Find where the given text appears and provide that cell's center as [X, Y] coordinate. 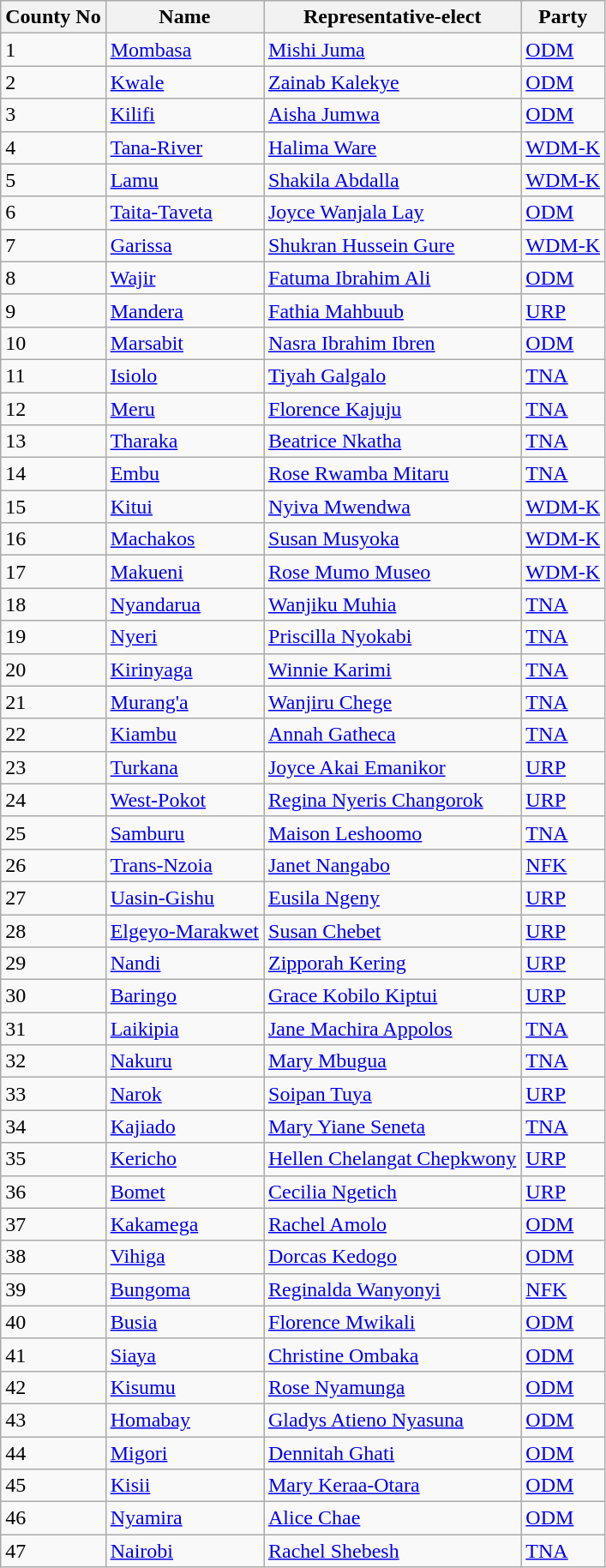
Shakila Abdalla [393, 180]
Mandera [184, 310]
Kirinyaga [184, 670]
Zipporah Kering [393, 964]
Mombasa [184, 50]
Halima Ware [393, 147]
Makueni [184, 572]
26 [53, 865]
Kericho [184, 1159]
13 [53, 442]
Migori [184, 1453]
Aisha Jumwa [393, 115]
Mishi Juma [393, 50]
3 [53, 115]
Mary Keraa-Otara [393, 1486]
10 [53, 343]
Rose Nyamunga [393, 1387]
Taita-Taveta [184, 213]
Shukran Hussein Gure [393, 245]
Siaya [184, 1355]
4 [53, 147]
17 [53, 572]
Dennitah Ghati [393, 1453]
Nairobi [184, 1551]
40 [53, 1322]
42 [53, 1387]
11 [53, 375]
Nyiva Mwendwa [393, 507]
Nakuru [184, 1061]
38 [53, 1257]
Tiyah Galgalo [393, 375]
Zainab Kalekye [393, 82]
Kakamega [184, 1224]
Meru [184, 409]
Florence Mwikali [393, 1322]
Rose Mumo Museo [393, 572]
Narok [184, 1094]
Elgeyo-Marakwet [184, 930]
Dorcas Kedogo [393, 1257]
Party [563, 17]
Busia [184, 1322]
Christine Ombaka [393, 1355]
Kajiado [184, 1126]
47 [53, 1551]
5 [53, 180]
Eusila Ngeny [393, 898]
22 [53, 735]
Alice Chae [393, 1518]
Homabay [184, 1420]
19 [53, 637]
County No [53, 17]
Kwale [184, 82]
Trans-Nzoia [184, 865]
Joyce Wanjala Lay [393, 213]
Nasra Ibrahim Ibren [393, 343]
Tana-River [184, 147]
Bomet [184, 1192]
2 [53, 82]
Embu [184, 474]
Priscilla Nyokabi [393, 637]
Soipan Tuya [393, 1094]
28 [53, 930]
Winnie Karimi [393, 670]
Nyandarua [184, 604]
31 [53, 1029]
Jane Machira Appolos [393, 1029]
Bungoma [184, 1289]
44 [53, 1453]
Regina Nyeris Changorok [393, 800]
1 [53, 50]
29 [53, 964]
Maison Leshoomo [393, 832]
Cecilia Ngetich [393, 1192]
41 [53, 1355]
Kiambu [184, 735]
Nandi [184, 964]
Kisii [184, 1486]
Beatrice Nkatha [393, 442]
Name [184, 17]
21 [53, 702]
37 [53, 1224]
Rachel Shebesh [393, 1551]
Janet Nangabo [393, 865]
33 [53, 1094]
Nyeri [184, 637]
West-Pokot [184, 800]
24 [53, 800]
34 [53, 1126]
Grace Kobilo Kiptui [393, 996]
Susan Musyoka [393, 539]
Fatuma Ibrahim Ali [393, 278]
Wanjiru Chege [393, 702]
14 [53, 474]
9 [53, 310]
Turkana [184, 767]
Mary Mbugua [393, 1061]
Annah Gatheca [393, 735]
Lamu [184, 180]
12 [53, 409]
45 [53, 1486]
Reginalda Wanyonyi [393, 1289]
Kitui [184, 507]
Wajir [184, 278]
6 [53, 213]
25 [53, 832]
Baringo [184, 996]
Isiolo [184, 375]
23 [53, 767]
Susan Chebet [393, 930]
Fathia Mahbuub [393, 310]
Kilifi [184, 115]
Laikipia [184, 1029]
46 [53, 1518]
27 [53, 898]
8 [53, 278]
Marsabit [184, 343]
Uasin-Gishu [184, 898]
Joyce Akai Emanikor [393, 767]
15 [53, 507]
Hellen Chelangat Chepkwony [393, 1159]
18 [53, 604]
39 [53, 1289]
Samburu [184, 832]
20 [53, 670]
Rachel Amolo [393, 1224]
Garissa [184, 245]
35 [53, 1159]
Wanjiku Muhia [393, 604]
7 [53, 245]
Nyamira [184, 1518]
Tharaka [184, 442]
Mary Yiane Seneta [393, 1126]
Rose Rwamba Mitaru [393, 474]
30 [53, 996]
16 [53, 539]
Gladys Atieno Nyasuna [393, 1420]
32 [53, 1061]
Machakos [184, 539]
43 [53, 1420]
Florence Kajuju [393, 409]
Murang'a [184, 702]
Representative-elect [393, 17]
36 [53, 1192]
Kisumu [184, 1387]
Vihiga [184, 1257]
